Identify which cell holds the provided text, then report its [x, y] central coordinate. 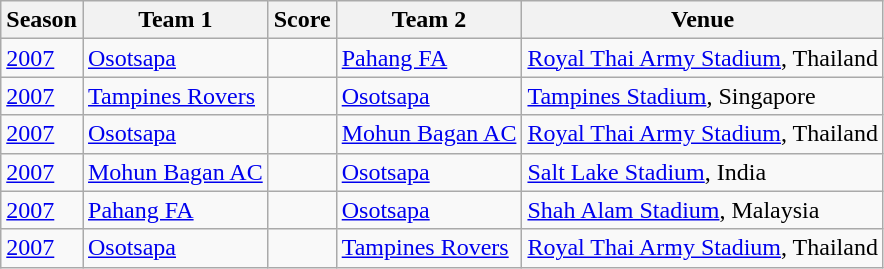
Tampines Stadium, Singapore [702, 96]
Venue [702, 20]
Team 1 [175, 20]
Salt Lake Stadium, India [702, 172]
Season [42, 20]
Score [302, 20]
Team 2 [429, 20]
Shah Alam Stadium, Malaysia [702, 210]
